Output the [x, y] coordinate of the center of the cell containing the given text.  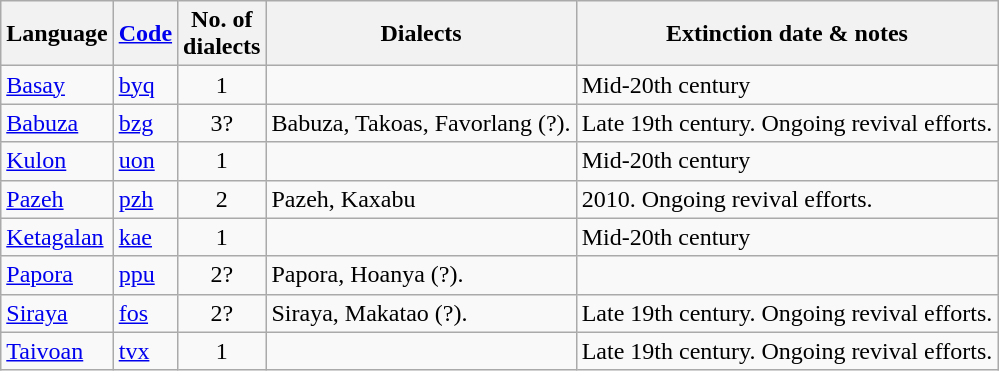
Siraya [57, 313]
bzg [145, 123]
Language [57, 34]
pzh [145, 199]
2010. Ongoing revival efforts. [787, 199]
Babuza [57, 123]
Papora [57, 275]
Kulon [57, 161]
Basay [57, 85]
tvx [145, 351]
Code [145, 34]
Ketagalan [57, 237]
ppu [145, 275]
Pazeh [57, 199]
Babuza, Takoas, Favorlang (?). [421, 123]
fos [145, 313]
Papora, Hoanya (?). [421, 275]
Siraya, Makatao (?). [421, 313]
Pazeh, Kaxabu [421, 199]
uon [145, 161]
byq [145, 85]
3? [222, 123]
No. ofdialects [222, 34]
Taivoan [57, 351]
2 [222, 199]
Extinction date & notes [787, 34]
kae [145, 237]
Dialects [421, 34]
